Return (X, Y) of the center of cell containing provided text 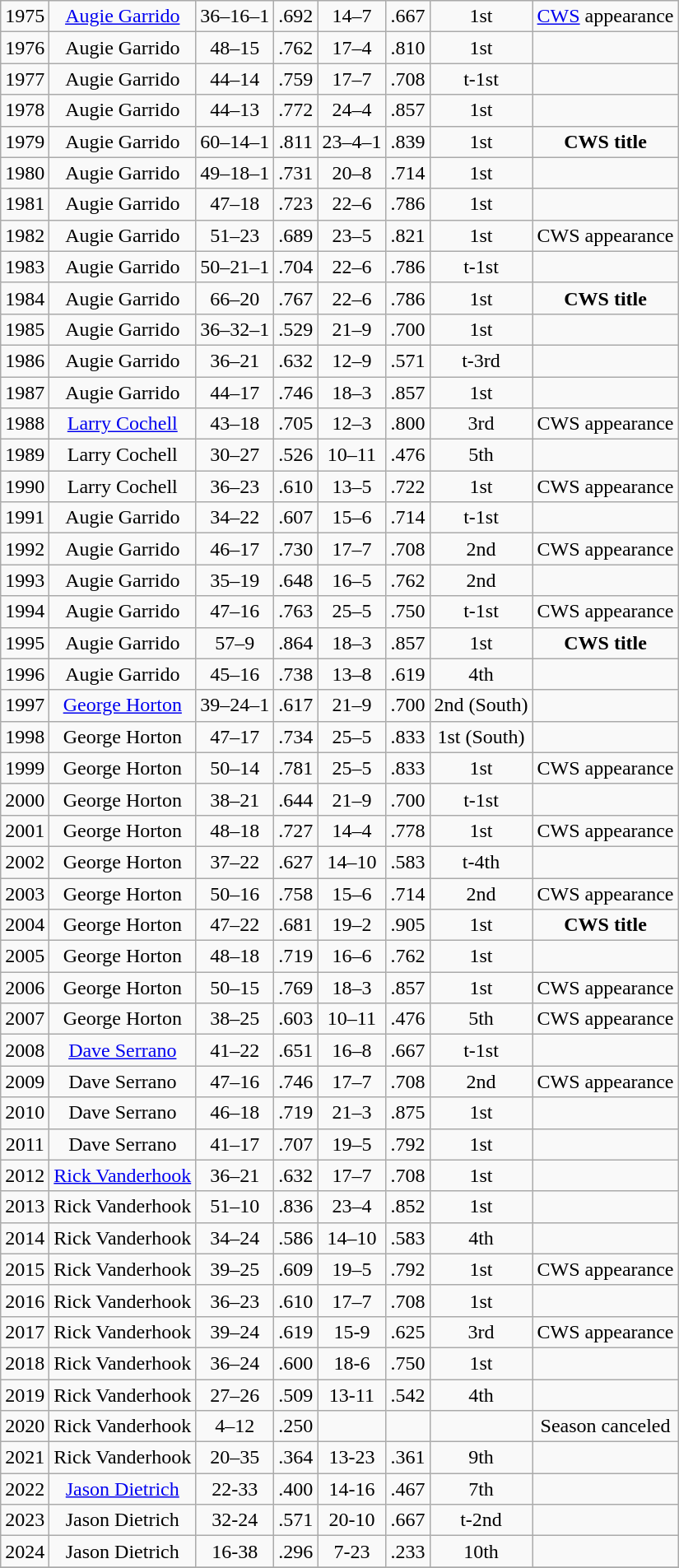
48–15 (235, 48)
.905 (408, 925)
.727 (296, 831)
1994 (25, 612)
1990 (25, 486)
1995 (25, 643)
.705 (296, 424)
34–24 (235, 1238)
2018 (25, 1363)
20–35 (235, 1458)
.758 (296, 893)
2007 (25, 1019)
34–22 (235, 518)
1998 (25, 737)
.651 (296, 1050)
2022 (25, 1489)
.529 (296, 329)
.864 (296, 643)
.542 (408, 1395)
39–24 (235, 1332)
.763 (296, 612)
2016 (25, 1300)
.704 (296, 267)
41–17 (235, 1144)
.296 (296, 1552)
38–21 (235, 799)
.361 (408, 1458)
47–22 (235, 925)
2021 (25, 1458)
2017 (25, 1332)
.836 (296, 1207)
2012 (25, 1175)
t-3rd (481, 361)
.852 (408, 1207)
.467 (408, 1489)
20–8 (352, 173)
1991 (25, 518)
1985 (25, 329)
57–9 (235, 643)
2004 (25, 925)
21–3 (352, 1113)
50–15 (235, 988)
.707 (296, 1144)
10th (481, 1552)
.800 (408, 424)
.769 (296, 988)
22-33 (235, 1489)
.627 (296, 862)
.767 (296, 298)
1989 (25, 455)
16–8 (352, 1050)
19–2 (352, 925)
.781 (296, 768)
.778 (408, 831)
36–32–1 (235, 329)
1975 (25, 16)
2014 (25, 1238)
2001 (25, 831)
24–4 (352, 110)
12–9 (352, 361)
.250 (296, 1426)
.607 (296, 518)
7-23 (352, 1552)
39–25 (235, 1269)
.526 (296, 455)
9th (481, 1458)
.625 (408, 1332)
17–4 (352, 48)
13-11 (352, 1395)
49–18–1 (235, 173)
13–5 (352, 486)
1988 (25, 424)
66–20 (235, 298)
1982 (25, 235)
1981 (25, 204)
.692 (296, 16)
2024 (25, 1552)
2008 (25, 1050)
.364 (296, 1458)
46–18 (235, 1113)
1999 (25, 768)
46–17 (235, 549)
16-38 (235, 1552)
1980 (25, 173)
47–17 (235, 737)
.617 (296, 705)
1992 (25, 549)
50–14 (235, 768)
.648 (296, 580)
2006 (25, 988)
1977 (25, 79)
.681 (296, 925)
44–14 (235, 79)
44–13 (235, 110)
37–22 (235, 862)
14–4 (352, 831)
2009 (25, 1082)
.738 (296, 674)
23–4–1 (352, 142)
20-10 (352, 1520)
2000 (25, 799)
.689 (296, 235)
.586 (296, 1238)
2nd (South) (481, 705)
38–25 (235, 1019)
.772 (296, 110)
2013 (25, 1207)
2003 (25, 893)
.400 (296, 1489)
2023 (25, 1520)
41–22 (235, 1050)
35–19 (235, 580)
60–14–1 (235, 142)
.734 (296, 737)
.731 (296, 173)
18-6 (352, 1363)
t-4th (481, 862)
39–24–1 (235, 705)
.723 (296, 204)
1st (South) (481, 737)
.821 (408, 235)
Season canceled (606, 1426)
32-24 (235, 1520)
51–23 (235, 235)
2015 (25, 1269)
2005 (25, 956)
1987 (25, 393)
.875 (408, 1113)
45–16 (235, 674)
.609 (296, 1269)
15-9 (352, 1332)
1996 (25, 674)
12–3 (352, 424)
44–17 (235, 393)
50–21–1 (235, 267)
t-2nd (481, 1520)
.839 (408, 142)
43–18 (235, 424)
.722 (408, 486)
1997 (25, 705)
13–8 (352, 674)
1976 (25, 48)
2011 (25, 1144)
7th (481, 1489)
47–18 (235, 204)
16–5 (352, 580)
1978 (25, 110)
14-16 (352, 1489)
2010 (25, 1113)
51–10 (235, 1207)
2019 (25, 1395)
23–5 (352, 235)
2002 (25, 862)
50–16 (235, 893)
1984 (25, 298)
.509 (296, 1395)
.600 (296, 1363)
1979 (25, 142)
1993 (25, 580)
30–27 (235, 455)
.233 (408, 1552)
23–4 (352, 1207)
36–16–1 (235, 16)
.603 (296, 1019)
.644 (296, 799)
2020 (25, 1426)
27–26 (235, 1395)
.759 (296, 79)
.810 (408, 48)
13-23 (352, 1458)
36–24 (235, 1363)
4–12 (235, 1426)
.811 (296, 142)
16–6 (352, 956)
1986 (25, 361)
14–7 (352, 16)
1983 (25, 267)
.730 (296, 549)
